Determine the (x, y) coordinate at the center of the cell enclosing the given text.  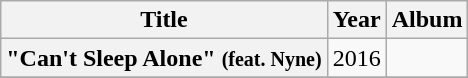
Year (356, 20)
"Can't Sleep Alone" (feat. Nyne) (164, 58)
2016 (356, 58)
Album (427, 20)
Title (164, 20)
